Detect which cell encompasses the target text, then output its [X, Y] center coordinate. 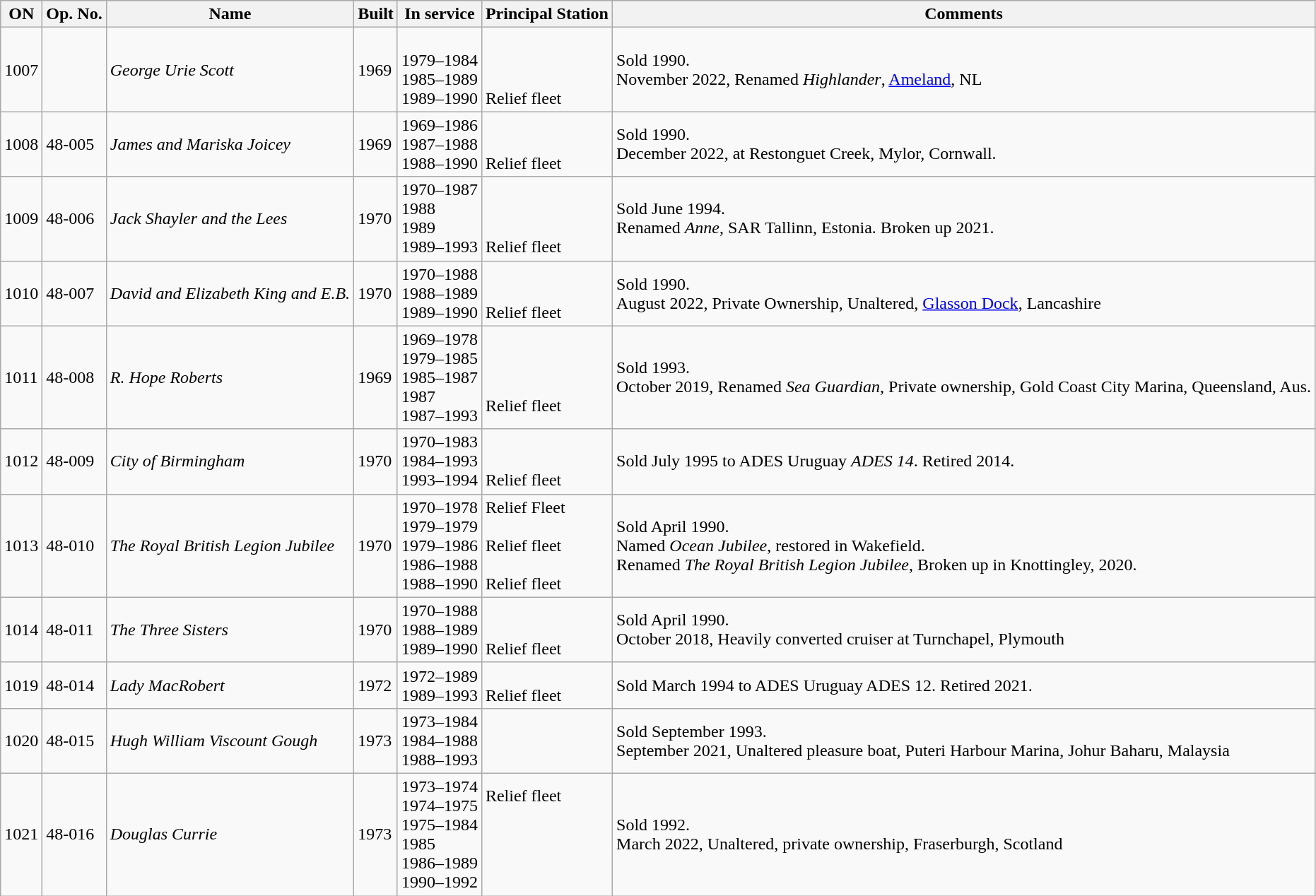
48-014 [74, 685]
Sold 1992.March 2022, Unaltered, private ownership, Fraserburgh, Scotland [964, 834]
1021 [21, 834]
Sold 1993.October 2019, Renamed Sea Guardian, Private ownership, Gold Coast City Marina, Queensland, Aus. [964, 377]
1970–19831984–19931993–1994 [440, 461]
1010 [21, 293]
Sold June 1994.Renamed Anne, SAR Tallinn, Estonia. Broken up 2021. [964, 219]
48-011 [74, 630]
Sold 1990. August 2022, Private Ownership, Unaltered, Glasson Dock, Lancashire [964, 293]
48-005 [74, 144]
1979–19841985–19891989–1990 [440, 69]
1969–19861987–19881988–1990 [440, 144]
1020 [21, 741]
1972–19891989–1993 [440, 685]
James and Mariska Joicey [230, 144]
1969–19781979–19851985–198719871987–1993 [440, 377]
Built [376, 14]
1970–1987198819891989–1993 [440, 219]
1009 [21, 219]
48-016 [74, 834]
Sold April 1990. October 2018, Heavily converted cruiser at Turnchapel, Plymouth [964, 630]
1014 [21, 630]
Sold July 1995 to ADES Uruguay ADES 14. Retired 2014. [964, 461]
Sold September 1993. September 2021, Unaltered pleasure boat, Puteri Harbour Marina, Johur Baharu, Malaysia [964, 741]
1973–19741974–19751975–198419851986–19891990–1992 [440, 834]
Sold 1990. November 2022, Renamed Highlander, Ameland, NL [964, 69]
48-008 [74, 377]
R. Hope Roberts [230, 377]
Douglas Currie [230, 834]
1012 [21, 461]
Comments [964, 14]
1972 [376, 685]
The Royal British Legion Jubilee [230, 546]
1008 [21, 144]
1973–19841984–19881988–1993 [440, 741]
In service [440, 14]
Hugh William Viscount Gough [230, 741]
48-015 [74, 741]
Name [230, 14]
Lady MacRobert [230, 685]
Relief FleetRelief fleetRelief fleet [547, 546]
1970–19781979–19791979–19861986–19881988–1990 [440, 546]
48-009 [74, 461]
Sold March 1994 to ADES Uruguay ADES 12. Retired 2021. [964, 685]
Principal Station [547, 14]
ON [21, 14]
1011 [21, 377]
1007 [21, 69]
1013 [21, 546]
48-007 [74, 293]
1019 [21, 685]
Sold April 1990. Named Ocean Jubilee, restored in Wakefield. Renamed The Royal British Legion Jubilee, Broken up in Knottingley, 2020. [964, 546]
Sold 1990. December 2022, at Restonguet Creek, Mylor, Cornwall. [964, 144]
David and Elizabeth King and E.B. [230, 293]
48-006 [74, 219]
Jack Shayler and the Lees [230, 219]
George Urie Scott [230, 69]
City of Birmingham [230, 461]
48-010 [74, 546]
Op. No. [74, 14]
The Three Sisters [230, 630]
